Output the [x, y] coordinate of the center of the cell containing the given text.  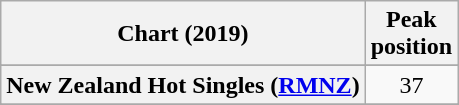
37 [411, 85]
New Zealand Hot Singles (RMNZ) [183, 85]
Chart (2019) [183, 34]
Peakposition [411, 34]
